Pinpoint the cell where the given text exists, returning its [x, y] midpoint coordinate. 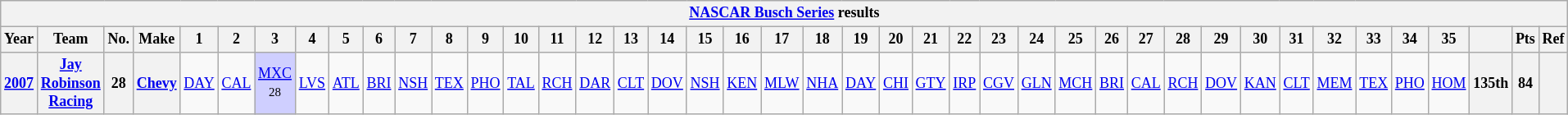
ATL [346, 83]
17 [782, 39]
27 [1145, 39]
8 [449, 39]
32 [1335, 39]
NASCAR Busch Series results [785, 13]
GTY [931, 83]
GLN [1036, 83]
Pts [1525, 39]
6 [378, 39]
31 [1296, 39]
MCH [1076, 83]
CHI [896, 83]
4 [311, 39]
18 [823, 39]
MXC28 [275, 83]
24 [1036, 39]
23 [999, 39]
34 [1409, 39]
16 [742, 39]
2 [236, 39]
MEM [1335, 83]
IRP [965, 83]
19 [861, 39]
LVS [311, 83]
25 [1076, 39]
Chevy [156, 83]
84 [1525, 83]
CGV [999, 83]
11 [557, 39]
14 [667, 39]
135th [1491, 83]
30 [1260, 39]
MLW [782, 83]
KAN [1260, 83]
Jay Robinson Racing [70, 83]
29 [1221, 39]
3 [275, 39]
10 [521, 39]
DAR [595, 83]
22 [965, 39]
TAL [521, 83]
7 [413, 39]
26 [1113, 39]
21 [931, 39]
9 [485, 39]
12 [595, 39]
Ref [1553, 39]
NHA [823, 83]
Year [20, 39]
33 [1374, 39]
13 [631, 39]
No. [118, 39]
35 [1448, 39]
5 [346, 39]
15 [705, 39]
Make [156, 39]
2007 [20, 83]
KEN [742, 83]
1 [199, 39]
20 [896, 39]
Team [70, 39]
HOM [1448, 83]
